Output the (x, y) coordinate of the center of the cell containing the given text.  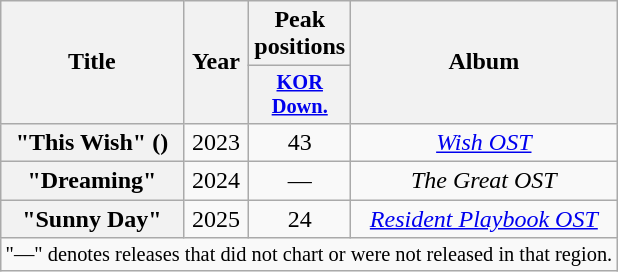
"This Wish" () (92, 142)
Wish OST (484, 142)
2025 (216, 219)
Year (216, 62)
43 (300, 142)
"Sunny Day" (92, 219)
— (300, 181)
2023 (216, 142)
2024 (216, 181)
Album (484, 62)
"—" denotes releases that did not chart or were not released in that region. (309, 255)
24 (300, 219)
Title (92, 62)
KOR Down. (300, 95)
Peak positions (300, 34)
"Dreaming" (92, 181)
Resident Playbook OST (484, 219)
The Great OST (484, 181)
